Output the (x, y) coordinate of the center of the cell containing the given text.  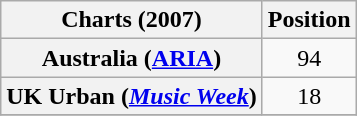
18 (309, 96)
UK Urban (Music Week) (132, 96)
Position (309, 20)
Charts (2007) (132, 20)
94 (309, 58)
Australia (ARIA) (132, 58)
